Find where the given text appears and provide that cell's center as [X, Y] coordinate. 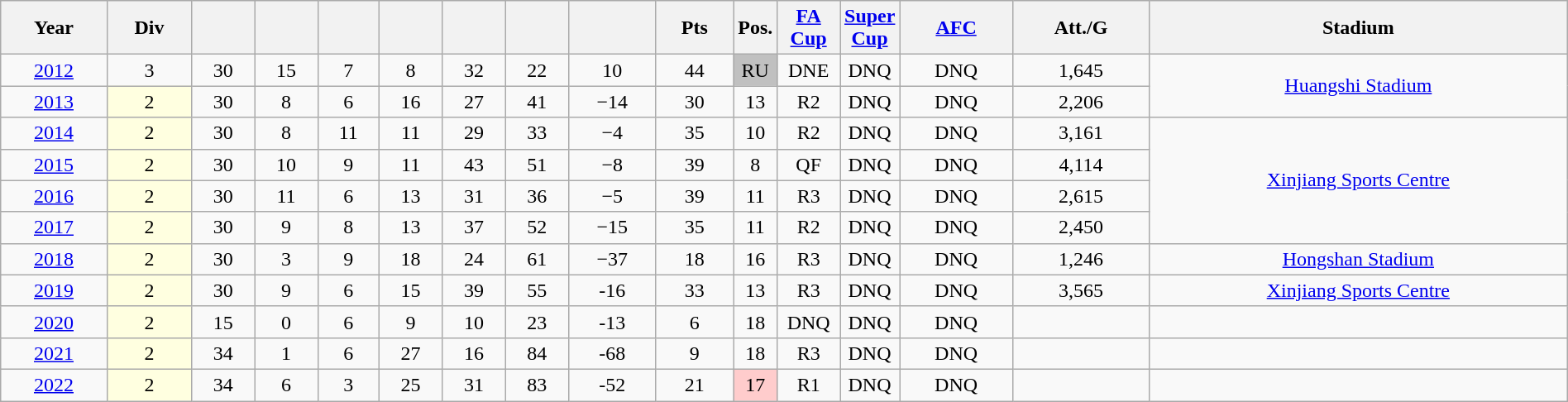
Pts [695, 28]
61 [537, 259]
36 [537, 196]
24 [474, 259]
Pos. [756, 28]
55 [537, 290]
2022 [54, 385]
-52 [612, 385]
41 [537, 102]
2013 [54, 102]
-68 [612, 353]
7 [348, 70]
17 [756, 385]
2019 [54, 290]
−14 [612, 102]
Stadium [1358, 28]
2012 [54, 70]
3,161 [1082, 133]
1,645 [1082, 70]
3,565 [1082, 290]
21 [695, 385]
1 [286, 353]
−8 [612, 165]
4,114 [1082, 165]
2020 [54, 322]
0 [286, 322]
25 [410, 385]
AFC [956, 28]
29 [474, 133]
−37 [612, 259]
43 [474, 165]
51 [537, 165]
32 [474, 70]
-16 [612, 290]
2017 [54, 227]
22 [537, 70]
Super Cup [870, 28]
1,246 [1082, 259]
2,615 [1082, 196]
-13 [612, 322]
−4 [612, 133]
2,206 [1082, 102]
DNE [809, 70]
23 [537, 322]
R1 [809, 385]
−5 [612, 196]
83 [537, 385]
44 [695, 70]
−15 [612, 227]
2021 [54, 353]
2014 [54, 133]
2018 [54, 259]
37 [474, 227]
Year [54, 28]
84 [537, 353]
2015 [54, 165]
FA Cup [809, 28]
RU [756, 70]
Hongshan Stadium [1358, 259]
Huangshi Stadium [1358, 86]
2,450 [1082, 227]
QF [809, 165]
Div [149, 28]
52 [537, 227]
Att./G [1082, 28]
2016 [54, 196]
